Return [X, Y] of the center of cell containing provided text 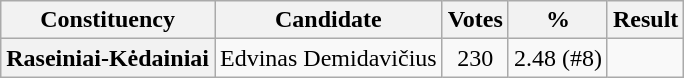
Raseiniai-Kėdainiai [108, 58]
Votes [475, 20]
Candidate [328, 20]
Result [645, 20]
230 [475, 58]
Edvinas Demidavičius [328, 58]
Constituency [108, 20]
2.48 (#8) [558, 58]
% [558, 20]
